Locate the cell with the specified text and output its (X, Y) center coordinate. 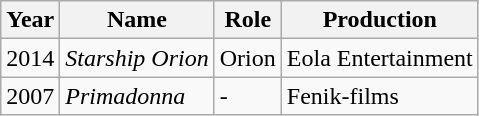
Role (248, 20)
2007 (30, 96)
Fenik-films (380, 96)
Primadonna (137, 96)
Orion (248, 58)
Eola Entertainment (380, 58)
Production (380, 20)
Name (137, 20)
2014 (30, 58)
Year (30, 20)
- (248, 96)
Starship Orion (137, 58)
